Provide the (x, y) coordinate of the cell's center where the given text is located.  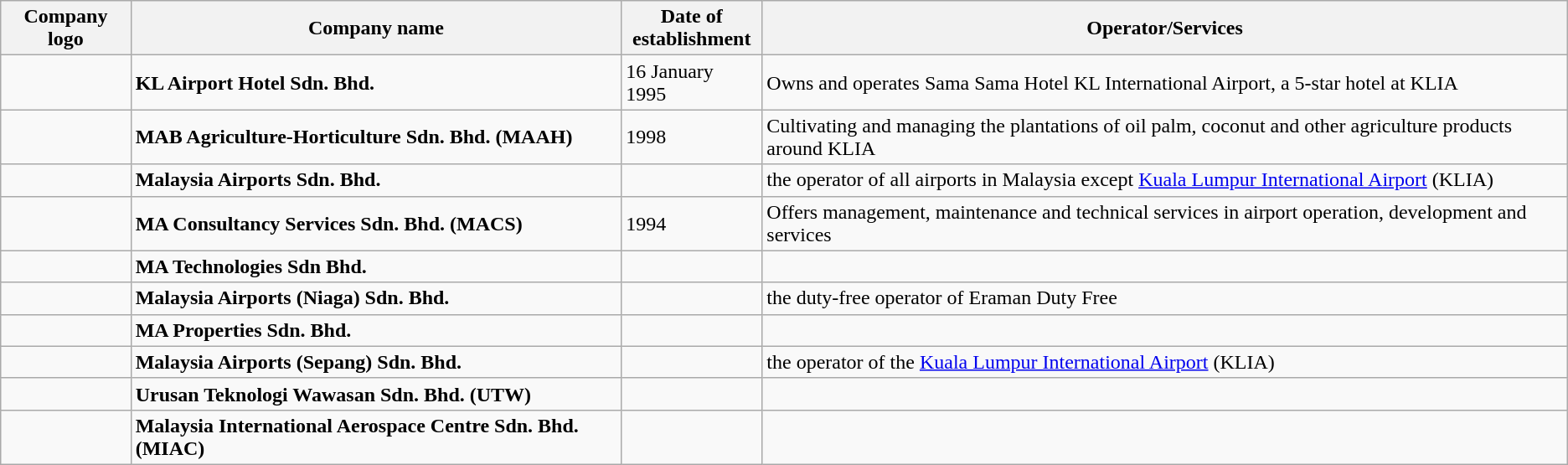
1998 (692, 137)
16 January 1995 (692, 82)
Urusan Teknologi Wawasan Sdn. Bhd. (UTW) (376, 394)
Malaysia International Aerospace Centre Sdn. Bhd. (MIAC) (376, 437)
MA Consultancy Services Sdn. Bhd. (MACS) (376, 223)
the operator of the Kuala Lumpur International Airport (KLIA) (1164, 362)
the duty-free operator of Eraman Duty Free (1164, 298)
Company logo (65, 28)
MA Technologies Sdn Bhd. (376, 266)
Operator/Services (1164, 28)
Malaysia Airports (Niaga) Sdn. Bhd. (376, 298)
Owns and operates Sama Sama Hotel KL International Airport, a 5-star hotel at KLIA (1164, 82)
Company name (376, 28)
Cultivating and managing the plantations of oil palm, coconut and other agriculture products around KLIA (1164, 137)
MAB Agriculture-Horticulture Sdn. Bhd. (MAAH) (376, 137)
Malaysia Airports Sdn. Bhd. (376, 180)
Date ofestablishment (692, 28)
Malaysia Airports (Sepang) Sdn. Bhd. (376, 362)
1994 (692, 223)
KL Airport Hotel Sdn. Bhd. (376, 82)
the operator of all airports in Malaysia except Kuala Lumpur International Airport (KLIA) (1164, 180)
MA Properties Sdn. Bhd. (376, 330)
Offers management, maintenance and technical services in airport operation, development and services (1164, 223)
